Identify which cell holds the provided text, then report its (X, Y) central coordinate. 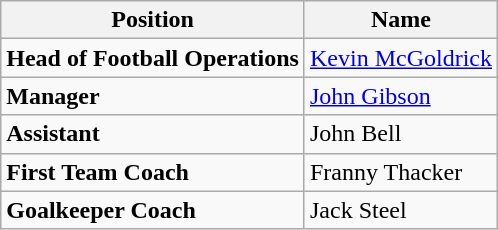
Name (400, 20)
Kevin McGoldrick (400, 58)
Manager (153, 96)
Assistant (153, 134)
Head of Football Operations (153, 58)
John Gibson (400, 96)
Jack Steel (400, 210)
Goalkeeper Coach (153, 210)
Franny Thacker (400, 172)
Position (153, 20)
John Bell (400, 134)
First Team Coach (153, 172)
